Return the [x, y] coordinate for the center point of the cell that contains the specified text.  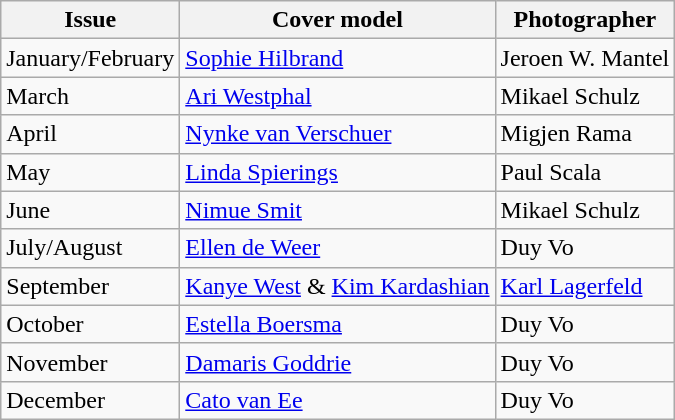
September [90, 286]
October [90, 324]
Nynke van Verschuer [338, 134]
April [90, 134]
December [90, 400]
June [90, 210]
Estella Boersma [338, 324]
Karl Lagerfeld [585, 286]
January/February [90, 58]
Cato van Ee [338, 400]
Nimue Smit [338, 210]
Cover model [338, 20]
Kanye West & Kim Kardashian [338, 286]
Paul Scala [585, 172]
July/August [90, 248]
Ari Westphal [338, 96]
Migjen Rama [585, 134]
March [90, 96]
Jeroen W. Mantel [585, 58]
Ellen de Weer [338, 248]
November [90, 362]
Damaris Goddrie [338, 362]
Sophie Hilbrand [338, 58]
Issue [90, 20]
Linda Spierings [338, 172]
May [90, 172]
Photographer [585, 20]
